Detect which cell encompasses the target text, then output its (x, y) center coordinate. 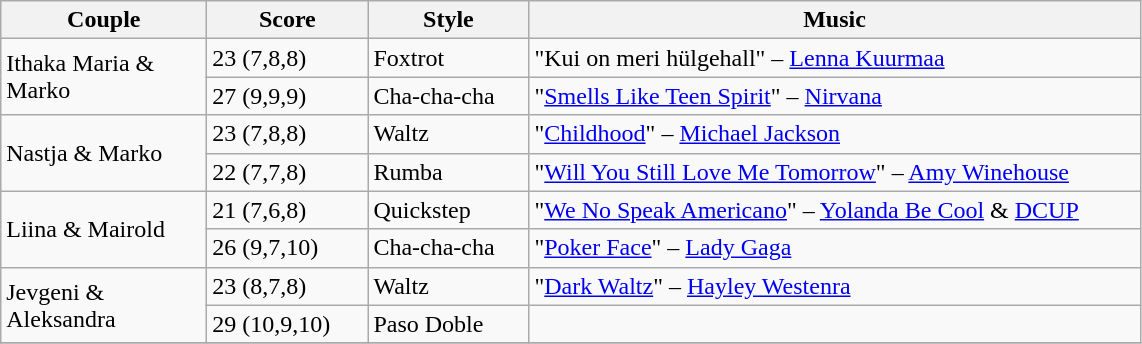
Quickstep (448, 210)
Jevgeni & Aleksandra (104, 305)
"Smells Like Teen Spirit" – Nirvana (834, 96)
Music (834, 20)
Ithaka Maria & Marko (104, 77)
26 (9,7,10) (288, 248)
29 (10,9,10) (288, 324)
"Kui on meri hülgehall" – Lenna Kuurmaa (834, 58)
27 (9,9,9) (288, 96)
Style (448, 20)
Liina & Mairold (104, 229)
Paso Doble (448, 324)
22 (7,7,8) (288, 172)
"Will You Still Love Me Tomorrow" – Amy Winehouse (834, 172)
"Dark Waltz" – Hayley Westenra (834, 286)
"Childhood" – Michael Jackson (834, 134)
"We No Speak Americano" – Yolanda Be Cool & DCUP (834, 210)
Rumba (448, 172)
Score (288, 20)
Nastja & Marko (104, 153)
Foxtrot (448, 58)
23 (8,7,8) (288, 286)
Couple (104, 20)
"Poker Face" – Lady Gaga (834, 248)
21 (7,6,8) (288, 210)
